Return [X, Y] of the center of cell containing provided text 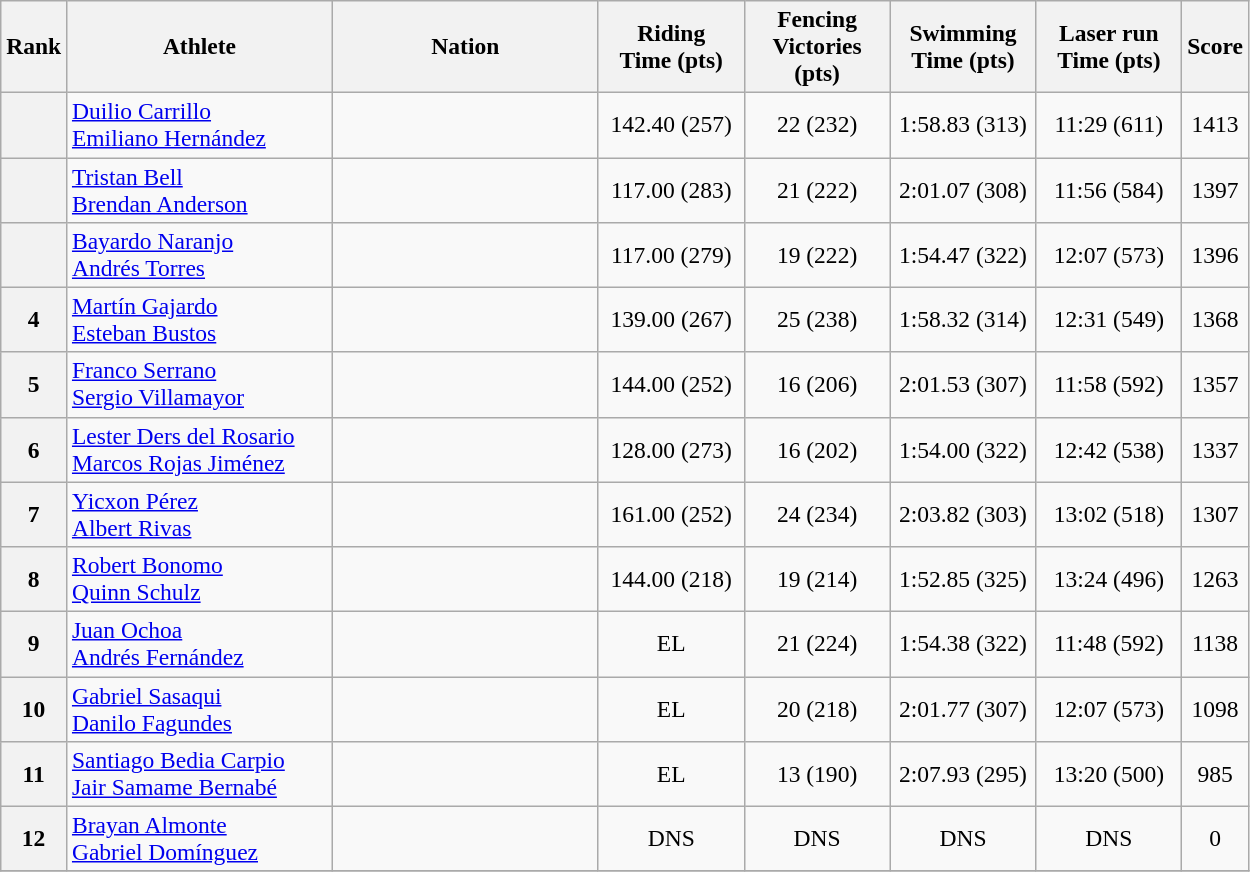
1:58.32 (314) [963, 320]
24 (234) [817, 514]
8 [34, 578]
4 [34, 320]
13:20 (500) [1109, 774]
22 (232) [817, 124]
11:58 (592) [1109, 384]
1:52.85 (325) [963, 578]
161.00 (252) [671, 514]
128.00 (273) [671, 450]
19 (214) [817, 578]
1098 [1216, 708]
16 (206) [817, 384]
2:07.93 (295) [963, 774]
13:24 (496) [1109, 578]
1337 [1216, 450]
1:54.00 (322) [963, 450]
Laser runTime (pts) [1109, 46]
13 (190) [817, 774]
Nation [465, 46]
6 [34, 450]
1:58.83 (313) [963, 124]
11 [34, 774]
Swimming Time (pts) [963, 46]
21 (222) [817, 190]
Brayan AlmonteGabriel Domínguez [200, 838]
Score [1216, 46]
Santiago Bedia CarpioJair Samame Bernabé [200, 774]
1397 [1216, 190]
Tristan BellBrendan Anderson [200, 190]
1396 [1216, 254]
12:31 (549) [1109, 320]
1413 [1216, 124]
11:29 (611) [1109, 124]
1138 [1216, 644]
2:01.77 (307) [963, 708]
142.40 (257) [671, 124]
Bayardo NaranjoAndrés Torres [200, 254]
117.00 (283) [671, 190]
1:54.47 (322) [963, 254]
Franco SerranoSergio Villamayor [200, 384]
Yicxon PérezAlbert Rivas [200, 514]
16 (202) [817, 450]
11:56 (584) [1109, 190]
117.00 (279) [671, 254]
2:01.53 (307) [963, 384]
0 [1216, 838]
5 [34, 384]
19 (222) [817, 254]
20 (218) [817, 708]
1:54.38 (322) [963, 644]
1307 [1216, 514]
2:03.82 (303) [963, 514]
25 (238) [817, 320]
10 [34, 708]
985 [1216, 774]
Martín GajardoEsteban Bustos [200, 320]
Fencing Victories (pts) [817, 46]
7 [34, 514]
Riding Time (pts) [671, 46]
13:02 (518) [1109, 514]
Gabriel SasaquiDanilo Fagundes [200, 708]
12:42 (538) [1109, 450]
1368 [1216, 320]
139.00 (267) [671, 320]
Lester Ders del RosarioMarcos Rojas Jiménez [200, 450]
144.00 (218) [671, 578]
1357 [1216, 384]
21 (224) [817, 644]
9 [34, 644]
144.00 (252) [671, 384]
2:01.07 (308) [963, 190]
Robert BonomoQuinn Schulz [200, 578]
Rank [34, 46]
Athlete [200, 46]
Duilio CarrilloEmiliano Hernández [200, 124]
11:48 (592) [1109, 644]
12 [34, 838]
Juan OchoaAndrés Fernández [200, 644]
1263 [1216, 578]
